Return the [X, Y] coordinate for the center point of the cell that contains the specified text.  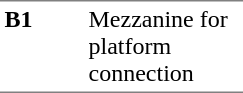
B1 [42, 46]
Mezzanine for platform connection [164, 46]
